Extract the (x, y) coordinate from the center of the cell holding the provided text.  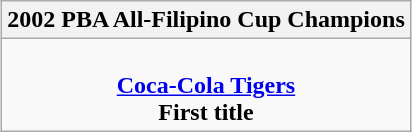
2002 PBA All-Filipino Cup Champions (206, 20)
Coca-Cola Tigers First title (206, 85)
